Identify which cell holds the provided text, then report its (X, Y) central coordinate. 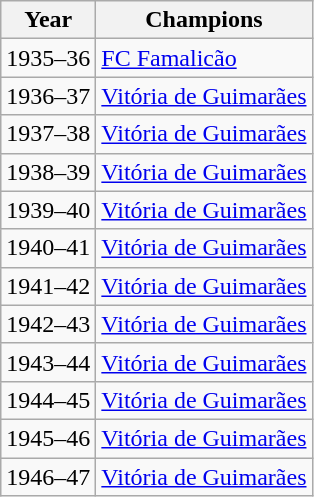
1941–42 (48, 286)
1939–40 (48, 210)
1937–38 (48, 134)
1935–36 (48, 58)
FC Famalicão (204, 58)
1945–46 (48, 438)
Year (48, 20)
Champions (204, 20)
1940–41 (48, 248)
1946–47 (48, 477)
1942–43 (48, 324)
1936–37 (48, 96)
1938–39 (48, 172)
1944–45 (48, 400)
1943–44 (48, 362)
